From the cell containing the given text, extract its center point as [x, y] coordinate. 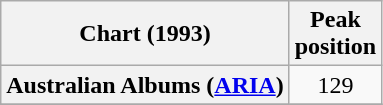
Australian Albums (ARIA) [145, 85]
129 [335, 85]
Chart (1993) [145, 34]
Peakposition [335, 34]
